Detect which cell encompasses the target text, then output its (x, y) center coordinate. 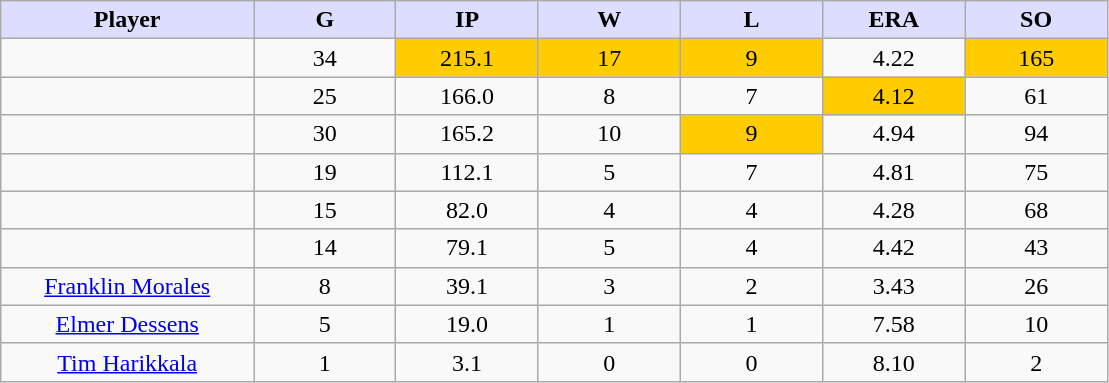
19.0 (467, 324)
Elmer Dessens (128, 324)
39.1 (467, 286)
30 (325, 134)
75 (1036, 172)
43 (1036, 248)
3.43 (894, 286)
G (325, 20)
165 (1036, 58)
15 (325, 210)
34 (325, 58)
215.1 (467, 58)
W (609, 20)
61 (1036, 96)
79.1 (467, 248)
82.0 (467, 210)
4.12 (894, 96)
Tim Harikkala (128, 362)
19 (325, 172)
17 (609, 58)
94 (1036, 134)
Player (128, 20)
Franklin Morales (128, 286)
4.81 (894, 172)
4.22 (894, 58)
14 (325, 248)
165.2 (467, 134)
3.1 (467, 362)
SO (1036, 20)
26 (1036, 286)
4.94 (894, 134)
112.1 (467, 172)
3 (609, 286)
25 (325, 96)
8.10 (894, 362)
68 (1036, 210)
IP (467, 20)
166.0 (467, 96)
L (751, 20)
4.28 (894, 210)
7.58 (894, 324)
4.42 (894, 248)
ERA (894, 20)
